Extract the (X, Y) coordinate from the center of the cell holding the provided text.  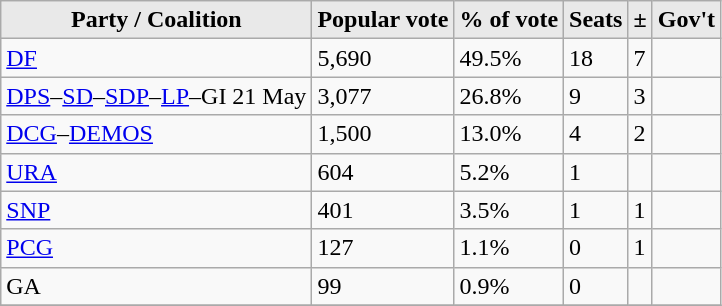
Popular vote (383, 20)
DPS–SD–SDP–LP–GI 21 May (156, 96)
Gov't (686, 20)
604 (383, 172)
9 (596, 96)
13.0% (509, 134)
4 (596, 134)
3 (640, 96)
URA (156, 172)
1,500 (383, 134)
GA (156, 286)
± (640, 20)
18 (596, 58)
3.5% (509, 210)
401 (383, 210)
7 (640, 58)
PCG (156, 248)
3,077 (383, 96)
Party / Coalition (156, 20)
0.9% (509, 286)
SNP (156, 210)
% of vote (509, 20)
DCG–DEMOS (156, 134)
99 (383, 286)
49.5% (509, 58)
127 (383, 248)
1.1% (509, 248)
5.2% (509, 172)
2 (640, 134)
5,690 (383, 58)
Seats (596, 20)
DF (156, 58)
26.8% (509, 96)
